Capture the cell that displays the provided text and extract its [X, Y] central coordinate. 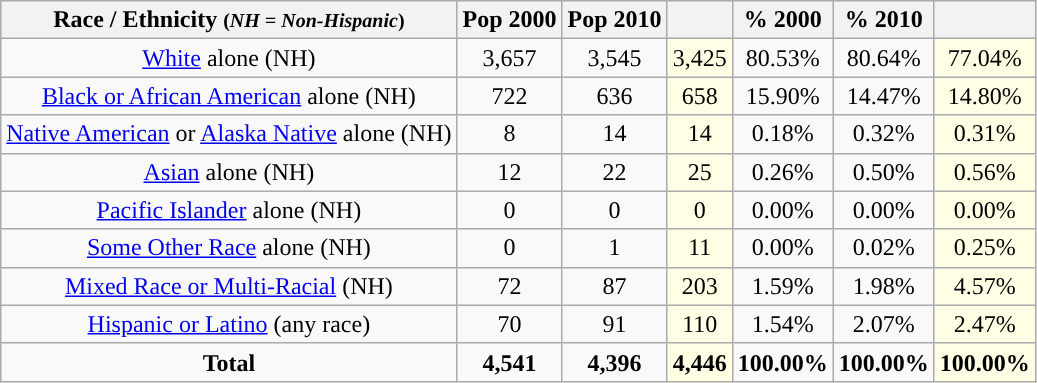
1.54% [782, 324]
70 [510, 324]
2.47% [984, 324]
4,446 [700, 362]
110 [700, 324]
4,541 [510, 362]
72 [510, 286]
White alone (NH) [229, 58]
% 2010 [884, 20]
15.90% [782, 96]
0.25% [984, 248]
4,396 [614, 362]
722 [510, 96]
Native American or Alaska Native alone (NH) [229, 134]
14.80% [984, 96]
1 [614, 248]
0.31% [984, 134]
3,545 [614, 58]
3,425 [700, 58]
80.64% [884, 58]
Some Other Race alone (NH) [229, 248]
2.07% [884, 324]
1.98% [884, 286]
203 [700, 286]
Total [229, 362]
0.32% [884, 134]
Pop 2010 [614, 20]
80.53% [782, 58]
0.18% [782, 134]
87 [614, 286]
14.47% [884, 96]
Pop 2000 [510, 20]
% 2000 [782, 20]
Asian alone (NH) [229, 172]
Hispanic or Latino (any race) [229, 324]
3,657 [510, 58]
91 [614, 324]
0.26% [782, 172]
Pacific Islander alone (NH) [229, 210]
0.56% [984, 172]
11 [700, 248]
Black or African American alone (NH) [229, 96]
8 [510, 134]
22 [614, 172]
0.02% [884, 248]
12 [510, 172]
4.57% [984, 286]
25 [700, 172]
Race / Ethnicity (NH = Non-Hispanic) [229, 20]
0.50% [884, 172]
658 [700, 96]
636 [614, 96]
1.59% [782, 286]
Mixed Race or Multi-Racial (NH) [229, 286]
77.04% [984, 58]
